Provide the [x, y] coordinate of the cell's center where the given text is located.  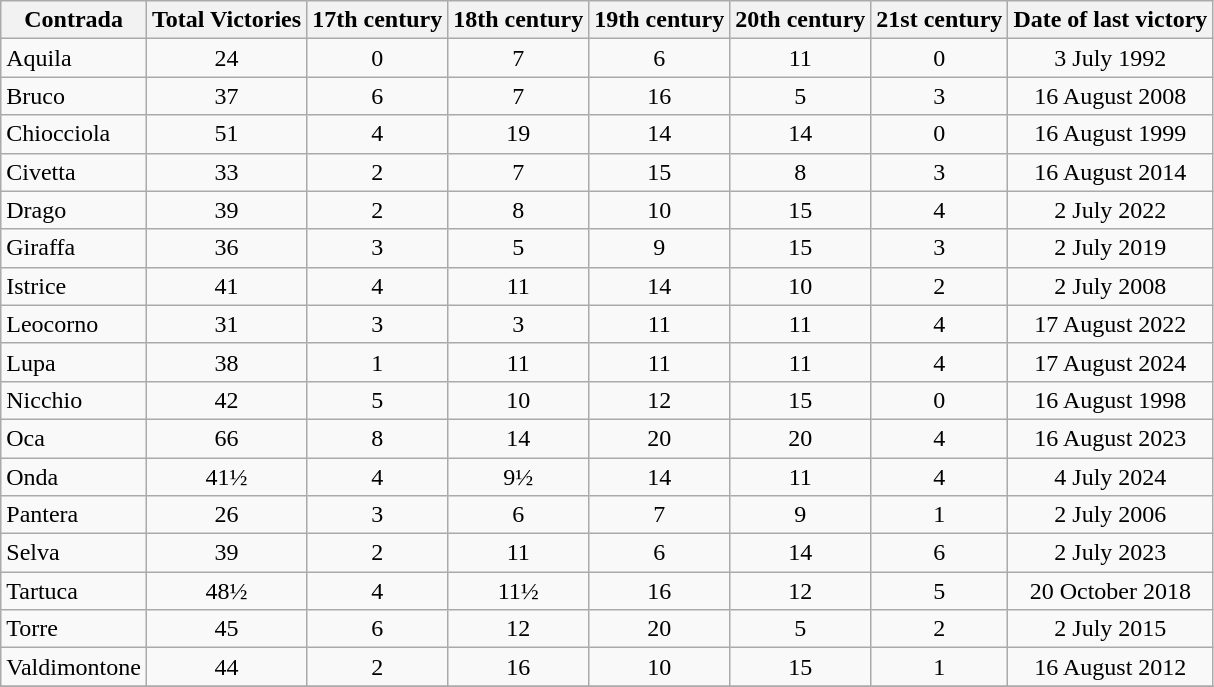
2 July 2023 [1110, 553]
2 July 2006 [1110, 515]
37 [226, 96]
Torre [74, 629]
Total Victories [226, 20]
Valdimontone [74, 667]
Drago [74, 210]
45 [226, 629]
33 [226, 172]
Leocorno [74, 324]
17 August 2022 [1110, 324]
42 [226, 400]
66 [226, 438]
26 [226, 515]
48½ [226, 591]
Date of last victory [1110, 20]
17 August 2024 [1110, 362]
31 [226, 324]
17th century [378, 20]
4 July 2024 [1110, 477]
16 August 2008 [1110, 96]
Chiocciola [74, 134]
21st century [940, 20]
38 [226, 362]
Istrice [74, 286]
2 July 2019 [1110, 248]
Contrada [74, 20]
Onda [74, 477]
9½ [518, 477]
2 July 2008 [1110, 286]
Pantera [74, 515]
Lupa [74, 362]
16 August 1998 [1110, 400]
16 August 2014 [1110, 172]
20th century [800, 20]
44 [226, 667]
19th century [660, 20]
16 August 1999 [1110, 134]
Nicchio [74, 400]
3 July 1992 [1110, 58]
Selva [74, 553]
20 October 2018 [1110, 591]
Giraffa [74, 248]
Aquila [74, 58]
2 July 2015 [1110, 629]
36 [226, 248]
41½ [226, 477]
Civetta [74, 172]
41 [226, 286]
Bruco [74, 96]
Tartuca [74, 591]
2 July 2022 [1110, 210]
Oca [74, 438]
16 August 2012 [1110, 667]
11½ [518, 591]
16 August 2023 [1110, 438]
24 [226, 58]
51 [226, 134]
19 [518, 134]
18th century [518, 20]
